Detect which cell encompasses the target text, then output its [X, Y] center coordinate. 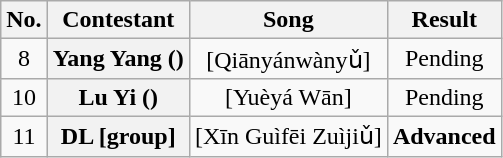
[Qiānyánwànyǔ] [288, 59]
[Xīn Guìfēi Zuìjiǔ] [288, 136]
Contestant [118, 20]
Song [288, 20]
Yang Yang () [118, 59]
[Yuèyá Wān] [288, 97]
8 [24, 59]
Lu Yi () [118, 97]
DL [group] [118, 136]
10 [24, 97]
Result [444, 20]
Advanced [444, 136]
No. [24, 20]
11 [24, 136]
